Detect which cell encompasses the target text, then output its (x, y) center coordinate. 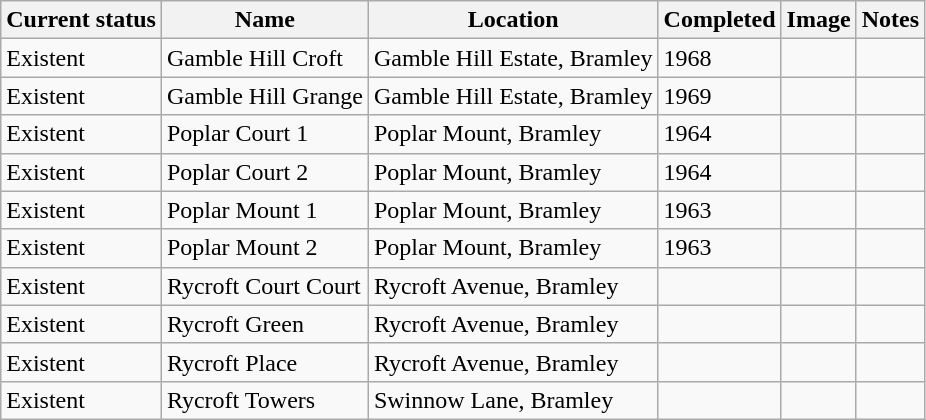
Location (513, 20)
Gamble Hill Grange (264, 96)
Poplar Mount 1 (264, 210)
1969 (720, 96)
Rycroft Towers (264, 400)
Gamble Hill Croft (264, 58)
Rycroft Place (264, 362)
Poplar Court 1 (264, 134)
Rycroft Green (264, 324)
Name (264, 20)
1968 (720, 58)
Poplar Mount 2 (264, 248)
Poplar Court 2 (264, 172)
Completed (720, 20)
Current status (82, 20)
Rycroft Court Court (264, 286)
Swinnow Lane, Bramley (513, 400)
Image (818, 20)
Notes (890, 20)
